Provide the [X, Y] coordinate of the cell's center where the given text is located.  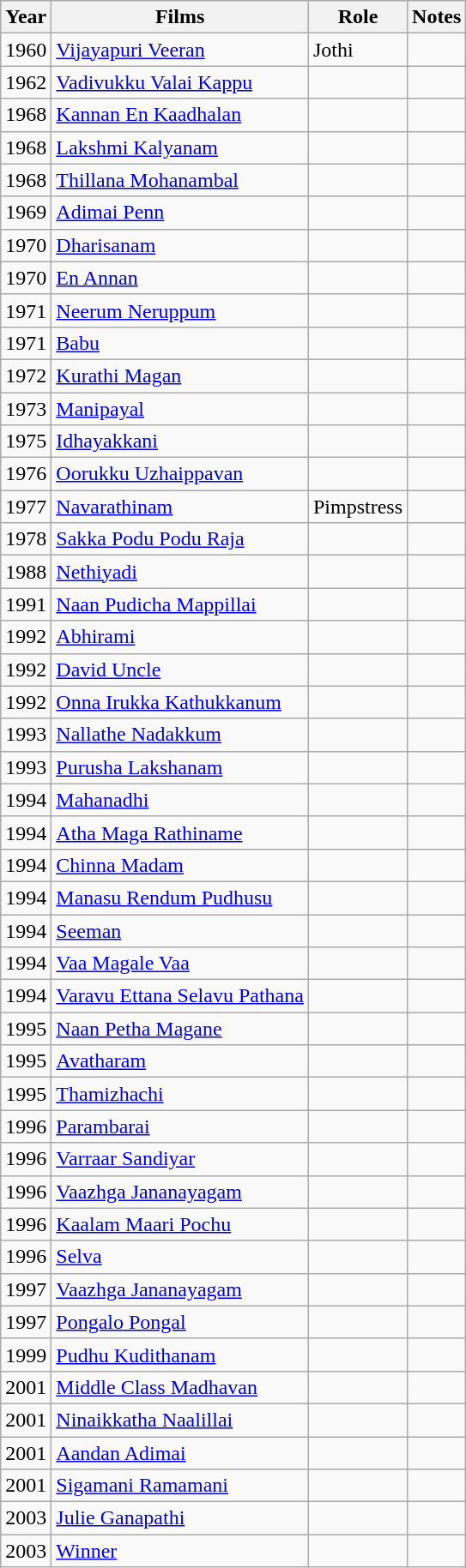
Varavu Ettana Selavu Pathana [180, 996]
1969 [26, 213]
Chinna Madam [180, 865]
Mahanadhi [180, 800]
Oorukku Uzhaippavan [180, 474]
Ninaikkatha Naalillai [180, 1420]
Kaalam Maari Pochu [180, 1224]
1972 [26, 375]
Purusha Lakshanam [180, 767]
David Uncle [180, 670]
Babu [180, 343]
Nallathe Nadakkum [180, 735]
Pimpstress [357, 507]
1991 [26, 604]
1975 [26, 442]
Vadivukku Valai Kappu [180, 82]
Aandan Adimai [180, 1453]
Jothi [357, 50]
Films [180, 17]
Dharisanam [180, 245]
Seeman [180, 930]
1999 [26, 1355]
Kannan En Kaadhalan [180, 115]
1977 [26, 507]
Pudhu Kudithanam [180, 1355]
Vijayapuri Veeran [180, 50]
Lakshmi Kalyanam [180, 147]
Pongalo Pongal [180, 1322]
Julie Ganapathi [180, 1518]
Notes [437, 17]
Kurathi Magan [180, 375]
Atha Maga Rathiname [180, 832]
Abhirami [180, 637]
Vaa Magale Vaa [180, 964]
Sigamani Ramamani [180, 1486]
En Annan [180, 278]
1962 [26, 82]
Varraar Sandiyar [180, 1159]
Naan Pudicha Mappillai [180, 604]
Sakka Podu Podu Raja [180, 539]
1973 [26, 409]
Nethiyadi [180, 572]
Idhayakkani [180, 442]
1988 [26, 572]
Role [357, 17]
Manasu Rendum Pudhusu [180, 898]
Neerum Neruppum [180, 310]
Naan Petha Magane [180, 1029]
Year [26, 17]
1978 [26, 539]
Adimai Penn [180, 213]
Onna Irukka Kathukkanum [180, 702]
Thamizhachi [180, 1094]
Navarathinam [180, 507]
Manipayal [180, 409]
Thillana Mohanambal [180, 180]
Middle Class Madhavan [180, 1387]
1960 [26, 50]
Winner [180, 1551]
Parambarai [180, 1126]
Selva [180, 1257]
1976 [26, 474]
Avatharam [180, 1061]
